Find where the given text appears and provide that cell's center as [x, y] coordinate. 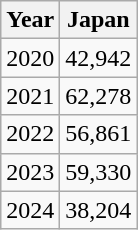
38,204 [98, 210]
42,942 [98, 58]
2022 [30, 134]
Year [30, 20]
2021 [30, 96]
56,861 [98, 134]
2023 [30, 172]
2024 [30, 210]
Japan [98, 20]
2020 [30, 58]
59,330 [98, 172]
62,278 [98, 96]
